Search for the cell housing the specified text and yield its [x, y] center coordinate. 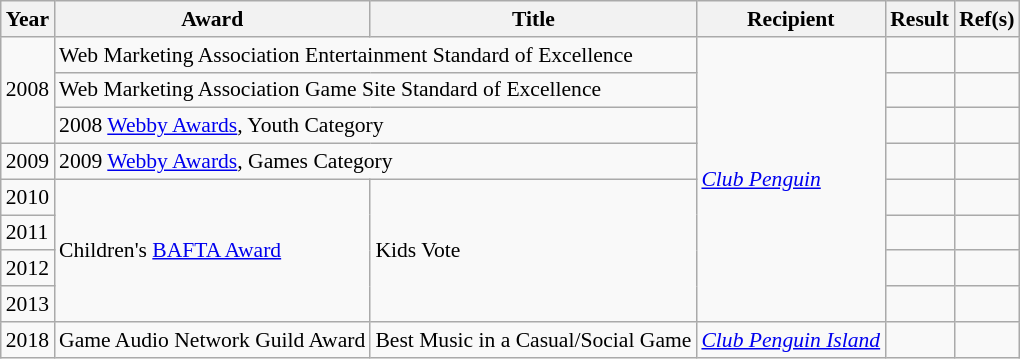
2011 [28, 233]
Children's BAFTA Award [212, 250]
Recipient [790, 19]
2013 [28, 304]
Web Marketing Association Entertainment Standard of Excellence [375, 55]
2008 [28, 90]
Kids Vote [533, 250]
Best Music in a Casual/Social Game [533, 340]
Title [533, 19]
2009 Webby Awards, Games Category [375, 162]
2012 [28, 269]
2008 Webby Awards, Youth Category [375, 126]
Result [920, 19]
Year [28, 19]
2018 [28, 340]
Award [212, 19]
2010 [28, 197]
Web Marketing Association Game Site Standard of Excellence [375, 90]
Ref(s) [986, 19]
Club Penguin Island [790, 340]
2009 [28, 162]
Club Penguin [790, 180]
Game Audio Network Guild Award [212, 340]
